Output the [X, Y] coordinate of the center of the cell containing the given text.  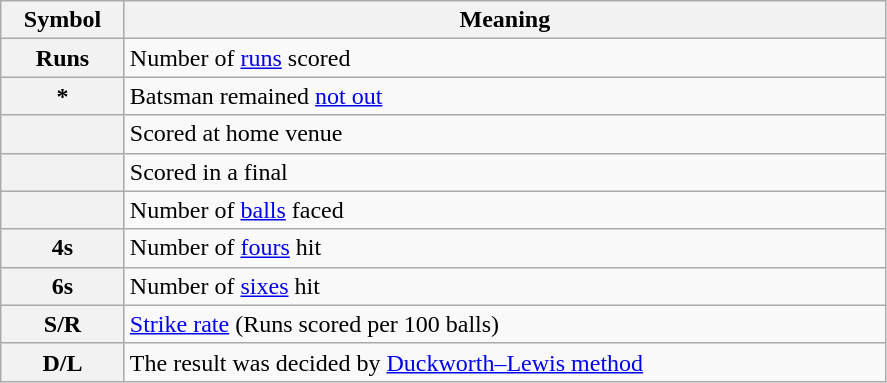
D/L [63, 362]
Strike rate (Runs scored per 100 balls) [504, 324]
Scored at home venue [504, 134]
S/R [63, 324]
Number of runs scored [504, 58]
Symbol [63, 20]
Runs [63, 58]
* [63, 96]
6s [63, 286]
Scored in a final [504, 172]
4s [63, 248]
Number of balls faced [504, 210]
Meaning [504, 20]
Number of sixes hit [504, 286]
Number of fours hit [504, 248]
Batsman remained not out [504, 96]
The result was decided by Duckworth–Lewis method [504, 362]
